Find where the given text appears and provide that cell's center as (X, Y) coordinate. 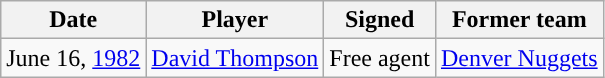
June 16, 1982 (74, 58)
David Thompson (235, 58)
Signed (380, 20)
Date (74, 20)
Player (235, 20)
Free agent (380, 58)
Former team (519, 20)
Denver Nuggets (519, 58)
